Search for the cell housing the specified text and yield its (X, Y) center coordinate. 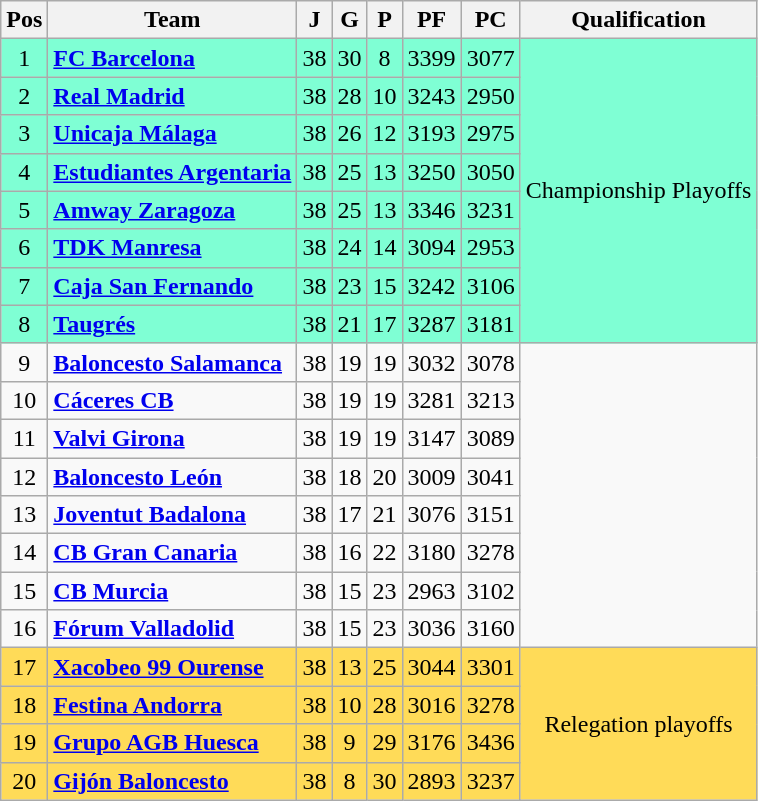
3076 (432, 515)
P (384, 20)
3399 (432, 58)
3193 (432, 134)
Taugrés (172, 324)
Fórum Valladolid (172, 629)
3032 (432, 362)
3281 (432, 400)
3287 (432, 324)
7 (24, 286)
Baloncesto Salamanca (172, 362)
3102 (490, 591)
3077 (490, 58)
3009 (432, 477)
Qualification (638, 20)
29 (384, 743)
Unicaja Málaga (172, 134)
3 (24, 134)
5 (24, 210)
3242 (432, 286)
Team (172, 20)
Real Madrid (172, 96)
3180 (432, 553)
Amway Zaragoza (172, 210)
3016 (432, 705)
Festina Andorra (172, 705)
3231 (490, 210)
3050 (490, 172)
3436 (490, 743)
Estudiantes Argentaria (172, 172)
Championship Playoffs (638, 191)
3036 (432, 629)
3151 (490, 515)
3176 (432, 743)
3078 (490, 362)
Xacobeo 99 Ourense (172, 667)
Relegation playoffs (638, 724)
3181 (490, 324)
PF (432, 20)
2 (24, 96)
2975 (490, 134)
3147 (432, 438)
G (350, 20)
3094 (432, 248)
4 (24, 172)
Joventut Badalona (172, 515)
2953 (490, 248)
Valvi Girona (172, 438)
3213 (490, 400)
CB Gran Canaria (172, 553)
Baloncesto León (172, 477)
3089 (490, 438)
J (314, 20)
FC Barcelona (172, 58)
TDK Manresa (172, 248)
3301 (490, 667)
Caja San Fernando (172, 286)
3237 (490, 781)
3041 (490, 477)
3250 (432, 172)
26 (350, 134)
6 (24, 248)
2963 (432, 591)
Grupo AGB Huesca (172, 743)
Gijón Baloncesto (172, 781)
22 (384, 553)
3160 (490, 629)
24 (350, 248)
3044 (432, 667)
3346 (432, 210)
PC (490, 20)
Cáceres CB (172, 400)
2950 (490, 96)
3243 (432, 96)
CB Murcia (172, 591)
Pos (24, 20)
11 (24, 438)
1 (24, 58)
2893 (432, 781)
3106 (490, 286)
